Capture the cell that displays the provided text and extract its (X, Y) central coordinate. 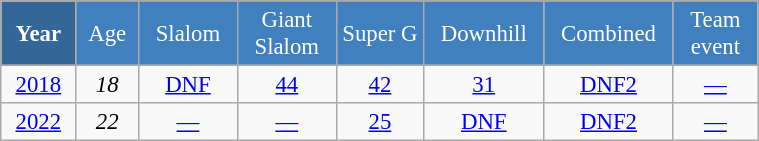
44 (286, 85)
22 (108, 122)
Super G (380, 34)
2018 (38, 85)
Team event (716, 34)
GiantSlalom (286, 34)
31 (484, 85)
25 (380, 122)
Combined (608, 34)
Slalom (188, 34)
42 (380, 85)
Downhill (484, 34)
2022 (38, 122)
Age (108, 34)
Year (38, 34)
18 (108, 85)
